Provide the (X, Y) coordinate of the cell's center where the given text is located.  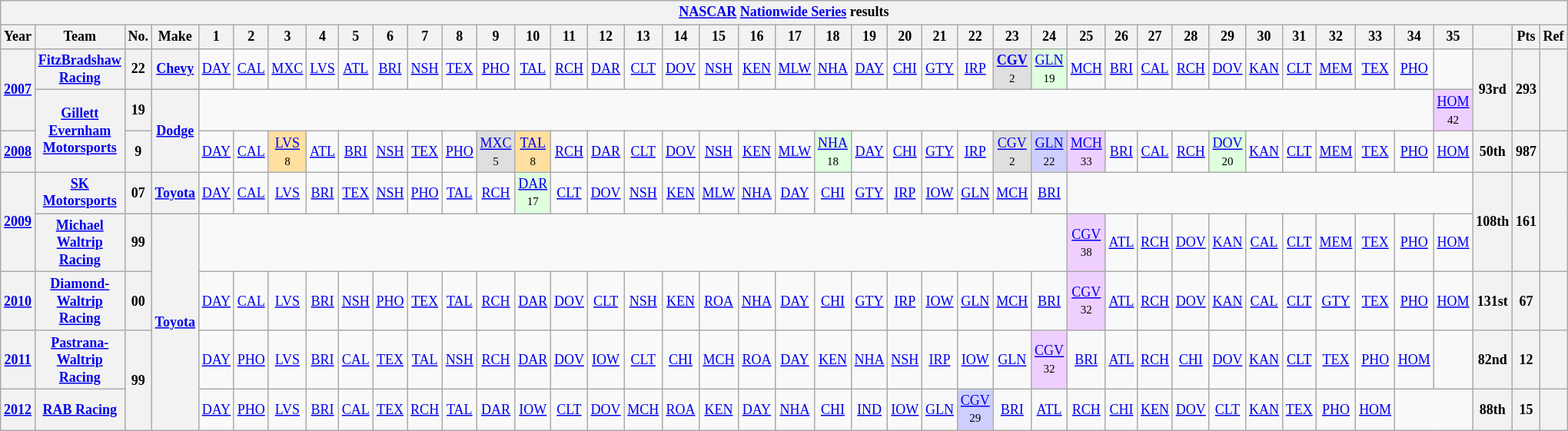
Team (80, 37)
4 (323, 37)
Year (18, 37)
No. (138, 37)
7 (425, 37)
987 (1526, 151)
293 (1526, 89)
30 (1264, 37)
25 (1086, 37)
27 (1155, 37)
Dodge (175, 131)
Michael Waltrip Racing (80, 243)
82nd (1493, 360)
3 (287, 37)
07 (138, 193)
2011 (18, 360)
26 (1121, 37)
Pts (1526, 37)
CGV38 (1086, 243)
Gillett Evernham Motorsports (80, 131)
161 (1526, 222)
8 (460, 37)
MXC5 (496, 151)
IND (869, 409)
18 (833, 37)
10 (533, 37)
13 (643, 37)
67 (1526, 301)
2007 (18, 89)
1 (216, 37)
32 (1336, 37)
2009 (18, 222)
93rd (1493, 89)
5 (355, 37)
DAR17 (533, 193)
24 (1050, 37)
20 (905, 37)
31 (1299, 37)
21 (940, 37)
17 (795, 37)
2008 (18, 151)
2010 (18, 301)
NHA18 (833, 151)
29 (1227, 37)
Make (175, 37)
Chevy (175, 69)
FitzBradshaw Racing (80, 69)
Pastrana-Waltrip Racing (80, 360)
SK Motorsports (80, 193)
RAB Racing (80, 409)
23 (1012, 37)
14 (681, 37)
131st (1493, 301)
00 (138, 301)
108th (1493, 222)
NASCAR Nationwide Series results (784, 12)
MXC (287, 69)
11 (570, 37)
MCH33 (1086, 151)
35 (1453, 37)
Ref (1553, 37)
DOV20 (1227, 151)
6 (390, 37)
16 (757, 37)
GLN22 (1050, 151)
Diamond-Waltrip Racing (80, 301)
LVS8 (287, 151)
TAL8 (533, 151)
34 (1414, 37)
CGV29 (975, 409)
2 (251, 37)
GLN19 (1050, 69)
50th (1493, 151)
2012 (18, 409)
28 (1191, 37)
88th (1493, 409)
33 (1376, 37)
HOM42 (1453, 111)
